Identify which cell holds the provided text, then report its [x, y] central coordinate. 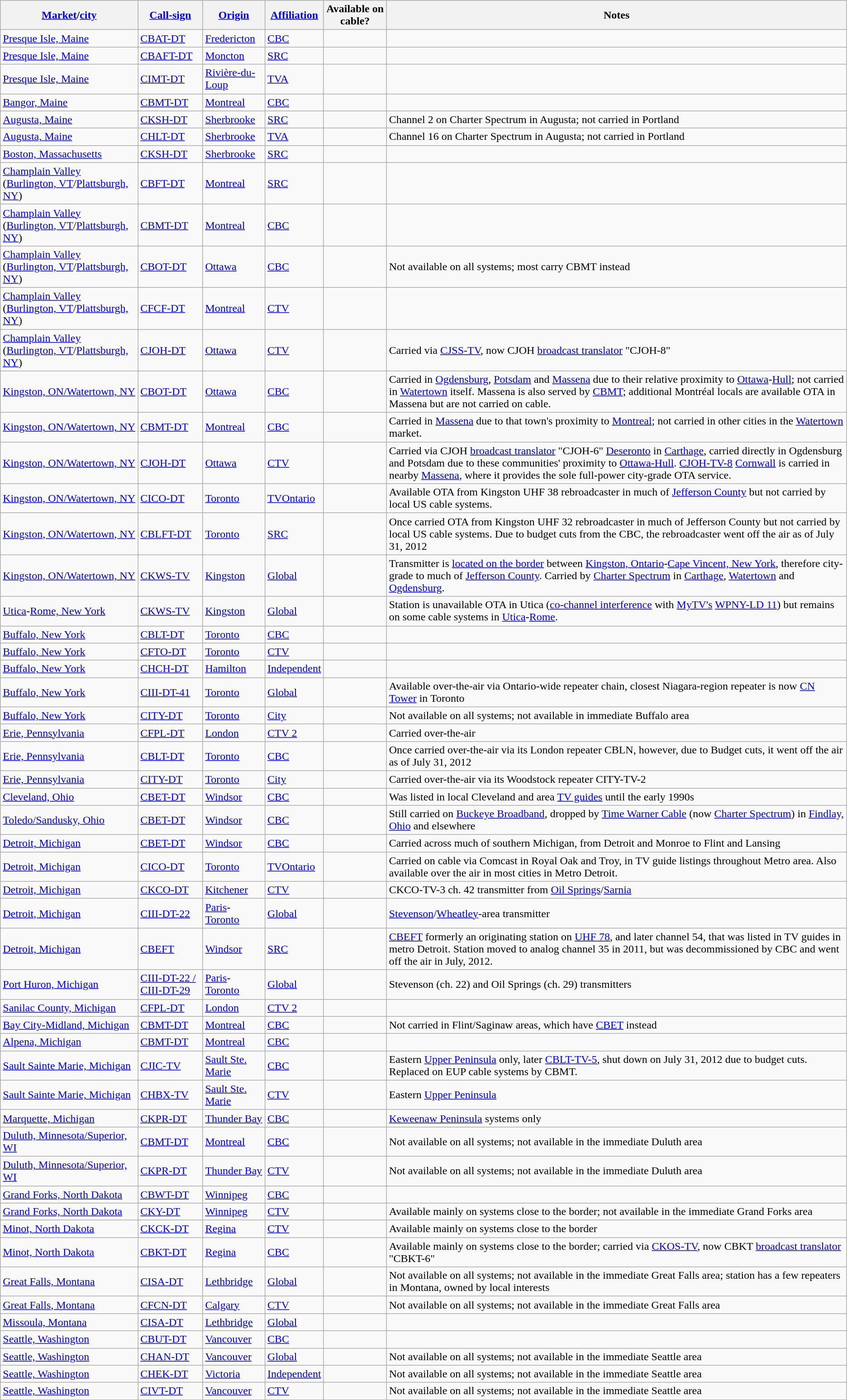
CBAT-DT [170, 38]
Missoula, Montana [69, 1322]
Sanilac County, Michigan [69, 1008]
Utica-Rome, New York [69, 611]
Not available on all systems; most carry CBMT instead [616, 267]
Calgary [234, 1305]
Bangor, Maine [69, 102]
Cleveland, Ohio [69, 797]
Carried via CJSS-TV, now CJOH broadcast translator "CJOH-8" [616, 350]
Origin [234, 15]
CIII-DT-41 [170, 692]
Stevenson/Wheatley-area transmitter [616, 913]
CBUT-DT [170, 1339]
CKCK-DT [170, 1229]
CJIC-TV [170, 1065]
Available OTA from Kingston UHF 38 rebroadcaster in much of Jefferson County but not carried by local US cable systems. [616, 499]
Kitchener [234, 890]
CFTO-DT [170, 652]
CHAN-DT [170, 1357]
Still carried on Buckeye Broadband, dropped by Time Warner Cable (now Charter Spectrum) in Findlay, Ohio and elsewhere [616, 820]
Available on cable? [355, 15]
Boston, Massachusetts [69, 154]
CHEK-DT [170, 1374]
CIMT-DT [170, 79]
Eastern Upper Peninsula only, later CBLT-TV-5, shut down on July 31, 2012 due to budget cuts. Replaced on EUP cable systems by CBMT. [616, 1065]
Rivière-du-Loup [234, 79]
Not available on all systems; not available in the immediate Great Falls area [616, 1305]
Port Huron, Michigan [69, 985]
Toledo/Sandusky, Ohio [69, 820]
CBWT-DT [170, 1194]
CIII-DT-22 / CIII-DT-29 [170, 985]
Not available on all systems; not available in immediate Buffalo area [616, 715]
Marquette, Michigan [69, 1118]
Not carried in Flint/Saginaw areas, which have CBET instead [616, 1025]
CKCO-DT [170, 890]
Available mainly on systems close to the border; carried via CKOS-TV, now CBKT broadcast translator "CBKT-6" [616, 1252]
CHLT-DT [170, 137]
Available mainly on systems close to the border [616, 1229]
Alpena, Michigan [69, 1042]
Moncton [234, 56]
Victoria [234, 1374]
Hamilton [234, 669]
Stevenson (ch. 22) and Oil Springs (ch. 29) transmitters [616, 985]
CHBX-TV [170, 1095]
Call-sign [170, 15]
CFCN-DT [170, 1305]
Was listed in local Cleveland and area TV guides until the early 1990s [616, 797]
CBKT-DT [170, 1252]
CBAFT-DT [170, 56]
CFCF-DT [170, 308]
CKCO-TV-3 ch. 42 transmitter from Oil Springs/Sarnia [616, 890]
Carried in Massena due to that town's proximity to Montreal; not carried in other cities in the Watertown market. [616, 427]
CIVT-DT [170, 1391]
Notes [616, 15]
Fredericton [234, 38]
CIII-DT-22 [170, 913]
Channel 2 on Charter Spectrum in Augusta; not carried in Portland [616, 119]
Carried across much of southern Michigan, from Detroit and Monroe to Flint and Lansing [616, 843]
Channel 16 on Charter Spectrum in Augusta; not carried in Portland [616, 137]
Station is unavailable OTA in Utica (co-channel interference with MyTV's WPNY-LD 11) but remains on some cable systems in Utica-Rome. [616, 611]
Once carried over-the-air via its London repeater CBLN, however, due to Budget cuts, it went off the air as of July 31, 2012 [616, 756]
Carried over-the-air via its Woodstock repeater CITY-TV-2 [616, 779]
Affiliation [295, 15]
Available mainly on systems close to the border; not available in the immediate Grand Forks area [616, 1212]
Carried over-the-air [616, 733]
Bay City-Midland, Michigan [69, 1025]
CKY-DT [170, 1212]
Not available on all systems; not available in the immediate Great Falls area; station has a few repeaters in Montana, owned by local interests [616, 1281]
Eastern Upper Peninsula [616, 1095]
Available over-the-air via Ontario-wide repeater chain, closest Niagara-region repeater is now CN Tower in Toronto [616, 692]
CHCH-DT [170, 669]
CBLFT-DT [170, 534]
Market/city [69, 15]
Keweenaw Peninsula systems only [616, 1118]
CBEFT [170, 949]
CBFT-DT [170, 183]
